Pinpoint the cell where the given text exists, returning its [X, Y] midpoint coordinate. 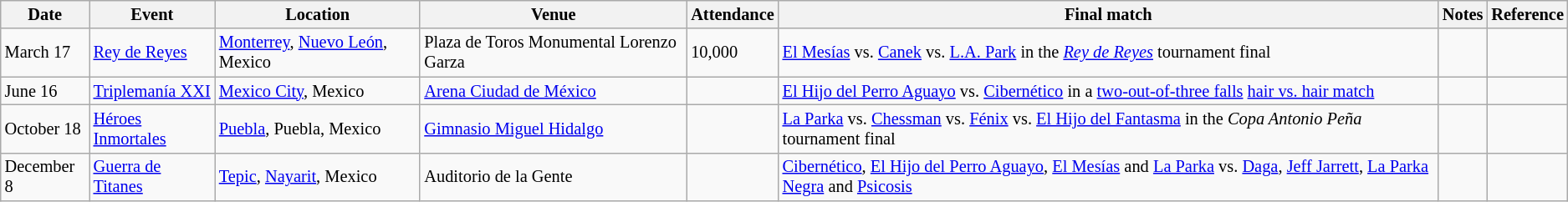
Héroes Inmortales [152, 129]
Cibernético, El Hijo del Perro Aguayo, El Mesías and La Parka vs. Daga, Jeff Jarrett, La Parka Negra and Psicosis [1109, 177]
Rey de Reyes [152, 53]
Date [45, 14]
December 8 [45, 177]
Plaza de Toros Monumental Lorenzo Garza [554, 53]
Reference [1527, 14]
October 18 [45, 129]
Guerra de Titanes [152, 177]
June 16 [45, 91]
Puebla, Puebla, Mexico [318, 129]
Location [318, 14]
Gimnasio Miguel Hidalgo [554, 129]
Attendance [733, 14]
Arena Ciudad de México [554, 91]
La Parka vs. Chessman vs. Fénix vs. El Hijo del Fantasma in the Copa Antonio Peña tournament final [1109, 129]
Tepic, Nayarit, Mexico [318, 177]
Auditorio de la Gente [554, 177]
Final match [1109, 14]
El Mesías vs. Canek vs. L.A. Park in the Rey de Reyes tournament final [1109, 53]
Monterrey, Nuevo León, Mexico [318, 53]
Venue [554, 14]
Notes [1463, 14]
March 17 [45, 53]
Triplemanía XXI [152, 91]
Mexico City, Mexico [318, 91]
10,000 [733, 53]
Event [152, 14]
El Hijo del Perro Aguayo vs. Cibernético in a two-out-of-three falls hair vs. hair match [1109, 91]
